Determine the [x, y] coordinate at the center of the cell enclosing the given text.  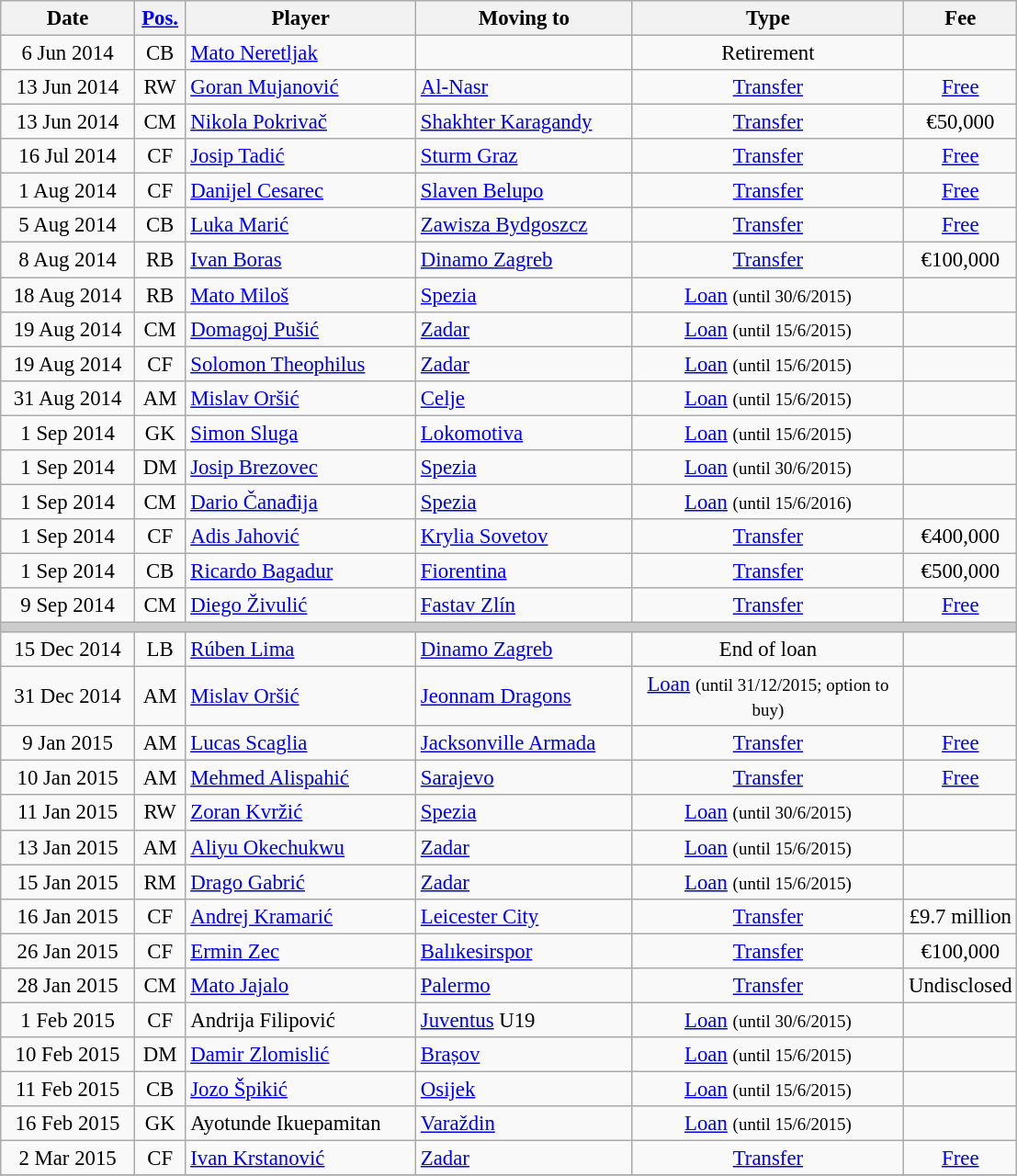
11 Feb 2015 [68, 1089]
Ermin Zec [301, 951]
16 Jan 2015 [68, 916]
6 Jun 2014 [68, 53]
Fiorentina [525, 571]
Damir Zlomislić [301, 1055]
10 Feb 2015 [68, 1055]
Jeonnam Dragons [525, 696]
€50,000 [961, 122]
5 Aug 2014 [68, 225]
Sturm Graz [525, 156]
11 Jan 2015 [68, 813]
2 Mar 2015 [68, 1159]
Date [68, 18]
LB [160, 650]
Retirement [768, 53]
Slaven Belupo [525, 191]
Mato Miloš [301, 295]
Goran Mujanović [301, 87]
18 Aug 2014 [68, 295]
13 Jan 2015 [68, 847]
Drago Gabrić [301, 882]
Solomon Theophilus [301, 364]
Andrija Filipović [301, 1020]
15 Jan 2015 [68, 882]
Palermo [525, 986]
Zawisza Bydgoszcz [525, 225]
Loan (until 15/6/2016) [768, 502]
1 Feb 2015 [68, 1020]
Jozo Špikić [301, 1089]
£9.7 million [961, 916]
8 Aug 2014 [68, 260]
Pos. [160, 18]
9 Sep 2014 [68, 605]
15 Dec 2014 [68, 650]
Loan (until 31/12/2015; option to buy) [768, 696]
Lucas Scaglia [301, 743]
End of loan [768, 650]
Dario Čanađija [301, 502]
Fastav Zlín [525, 605]
Lokomotiva [525, 433]
RM [160, 882]
Shakhter Karagandy [525, 122]
Diego Živulić [301, 605]
Ivan Boras [301, 260]
Sarajevo [525, 778]
9 Jan 2015 [68, 743]
Adis Jahović [301, 537]
Celje [525, 398]
31 Dec 2014 [68, 696]
Balıkesirspor [525, 951]
Nikola Pokrivač [301, 122]
Moving to [525, 18]
16 Feb 2015 [68, 1124]
Varaždin [525, 1124]
Leicester City [525, 916]
Type [768, 18]
10 Jan 2015 [68, 778]
Brașov [525, 1055]
Osijek [525, 1089]
Andrej Kramarić [301, 916]
Rúben Lima [301, 650]
Zoran Kvržić [301, 813]
31 Aug 2014 [68, 398]
Josip Tadić [301, 156]
Mato Jajalo [301, 986]
Luka Marić [301, 225]
Krylia Sovetov [525, 537]
28 Jan 2015 [68, 986]
Fee [961, 18]
Undisclosed [961, 986]
€500,000 [961, 571]
1 Aug 2014 [68, 191]
Mehmed Alispahić [301, 778]
Player [301, 18]
Ricardo Bagadur [301, 571]
Mato Neretljak [301, 53]
Al-Nasr [525, 87]
Simon Sluga [301, 433]
Jacksonville Armada [525, 743]
Juventus U19 [525, 1020]
Danijel Cesarec [301, 191]
Domagoj Pušić [301, 329]
16 Jul 2014 [68, 156]
€400,000 [961, 537]
Ivan Krstanović [301, 1159]
Josip Brezovec [301, 468]
Ayotunde Ikuepamitan [301, 1124]
26 Jan 2015 [68, 951]
Aliyu Okechukwu [301, 847]
